Determine the [X, Y] coordinate at the center of the cell enclosing the given text.  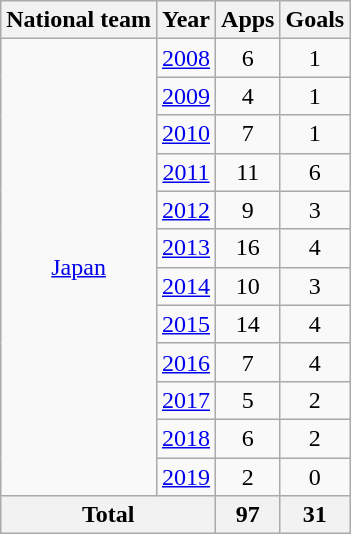
16 [248, 248]
2012 [186, 210]
5 [248, 400]
2011 [186, 172]
11 [248, 172]
2018 [186, 438]
2013 [186, 248]
14 [248, 324]
2014 [186, 286]
9 [248, 210]
0 [315, 477]
2017 [186, 400]
2019 [186, 477]
2008 [186, 58]
2015 [186, 324]
31 [315, 515]
Apps [248, 20]
National team [79, 20]
Goals [315, 20]
10 [248, 286]
Total [108, 515]
Japan [79, 268]
2010 [186, 134]
2016 [186, 362]
2009 [186, 96]
97 [248, 515]
Year [186, 20]
